Output the (X, Y) coordinate of the center of the cell containing the given text.  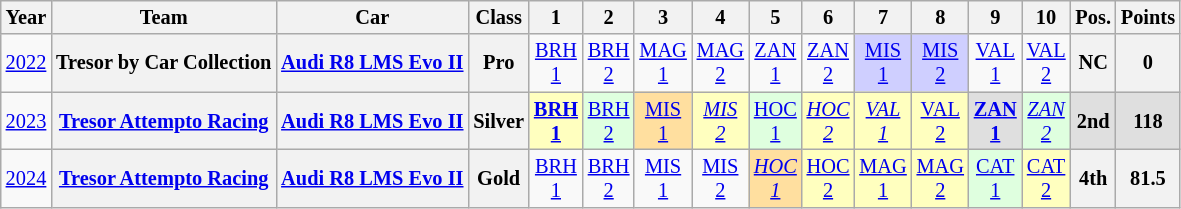
4th (1094, 178)
81.5 (1148, 178)
Pos. (1094, 17)
Team (164, 17)
2024 (26, 178)
0 (1148, 63)
118 (1148, 121)
6 (828, 17)
2nd (1094, 121)
CAT1 (996, 178)
Year (26, 17)
9 (996, 17)
5 (776, 17)
Class (498, 17)
Pro (498, 63)
2 (609, 17)
NC (1094, 63)
2022 (26, 63)
CAT2 (1046, 178)
Silver (498, 121)
4 (720, 17)
1 (556, 17)
Car (372, 17)
Gold (498, 178)
2023 (26, 121)
10 (1046, 17)
7 (882, 17)
Tresor by Car Collection (164, 63)
8 (940, 17)
3 (662, 17)
Points (1148, 17)
